Return [X, Y] of the center of cell containing provided text 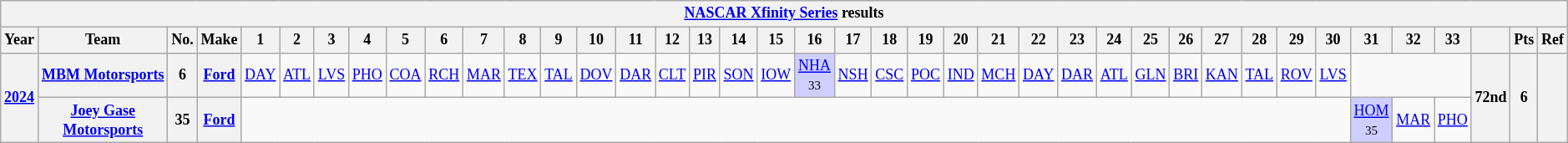
14 [738, 40]
23 [1077, 40]
26 [1186, 40]
19 [926, 40]
33 [1453, 40]
13 [705, 40]
9 [559, 40]
7 [484, 40]
BRI [1186, 75]
POC [926, 75]
72nd [1491, 97]
8 [523, 40]
17 [853, 40]
2 [297, 40]
IOW [776, 75]
30 [1333, 40]
1 [260, 40]
5 [406, 40]
2024 [20, 97]
12 [673, 40]
No. [182, 40]
NHA33 [815, 75]
NASCAR Xfinity Series results [784, 13]
PIR [705, 75]
CLT [673, 75]
4 [367, 40]
35 [182, 120]
GLN [1151, 75]
16 [815, 40]
Pts [1525, 40]
15 [776, 40]
20 [960, 40]
Team [102, 40]
COA [406, 75]
3 [331, 40]
MCH [999, 75]
10 [596, 40]
CSC [890, 75]
ROV [1296, 75]
KAN [1222, 75]
Year [20, 40]
27 [1222, 40]
22 [1039, 40]
Joey Gase Motorsports [102, 120]
DOV [596, 75]
29 [1296, 40]
MBM Motorsports [102, 75]
32 [1414, 40]
11 [636, 40]
IND [960, 75]
Ref [1553, 40]
Make [219, 40]
18 [890, 40]
21 [999, 40]
25 [1151, 40]
RCH [444, 75]
NSH [853, 75]
31 [1371, 40]
SON [738, 75]
24 [1114, 40]
HOM35 [1371, 120]
TEX [523, 75]
28 [1259, 40]
